Determine the (X, Y) coordinate at the center of the cell enclosing the given text.  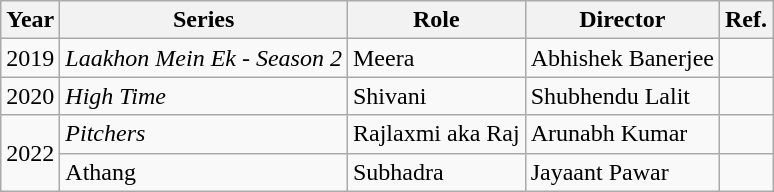
Director (622, 20)
Pitchers (204, 134)
Series (204, 20)
Shubhendu Lalit (622, 96)
Year (30, 20)
Subhadra (436, 172)
Laakhon Mein Ek - Season 2 (204, 58)
Jayaant Pawar (622, 172)
2019 (30, 58)
Abhishek Banerjee (622, 58)
2020 (30, 96)
Meera (436, 58)
Athang (204, 172)
Role (436, 20)
Arunabh Kumar (622, 134)
High Time (204, 96)
2022 (30, 153)
Shivani (436, 96)
Ref. (746, 20)
Rajlaxmi aka Raj (436, 134)
